Capture the cell that displays the provided text and extract its (x, y) central coordinate. 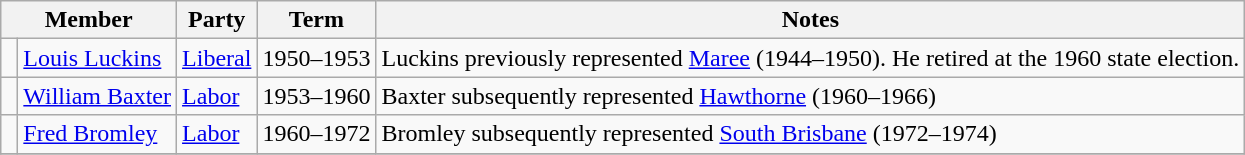
Louis Luckins (98, 58)
Member (89, 20)
Party (217, 20)
Bromley subsequently represented South Brisbane (1972–1974) (810, 134)
William Baxter (98, 96)
Luckins previously represented Maree (1944–1950). He retired at the 1960 state election. (810, 58)
1953–1960 (316, 96)
Baxter subsequently represented Hawthorne (1960–1966) (810, 96)
Fred Bromley (98, 134)
Term (316, 20)
1960–1972 (316, 134)
Notes (810, 20)
1950–1953 (316, 58)
Liberal (217, 58)
